For the text-containing cell, return its midpoint in (X, Y) coordinate format. 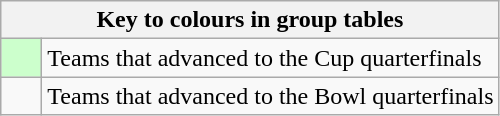
Teams that advanced to the Bowl quarterfinals (270, 96)
Key to colours in group tables (250, 20)
Teams that advanced to the Cup quarterfinals (270, 58)
